Capture the cell that displays the provided text and extract its (X, Y) central coordinate. 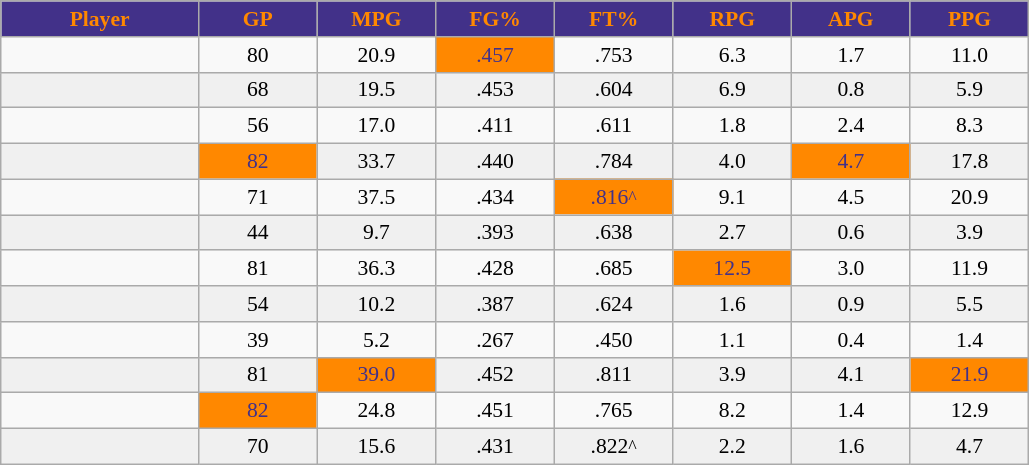
0.4 (852, 340)
.428 (496, 269)
.457 (496, 55)
.453 (496, 90)
MPG (376, 19)
44 (258, 233)
0.8 (852, 90)
10.2 (376, 304)
.638 (614, 233)
54 (258, 304)
.604 (614, 90)
.611 (614, 126)
17.0 (376, 126)
17.8 (970, 162)
2.2 (732, 447)
FT% (614, 19)
6.3 (732, 55)
56 (258, 126)
12.5 (732, 269)
36.3 (376, 269)
FG% (496, 19)
5.5 (970, 304)
GP (258, 19)
PPG (970, 19)
39.0 (376, 375)
Player (100, 19)
APG (852, 19)
.624 (614, 304)
.393 (496, 233)
21.9 (970, 375)
.784 (614, 162)
12.9 (970, 411)
4.5 (852, 197)
.451 (496, 411)
24.8 (376, 411)
.685 (614, 269)
2.7 (732, 233)
.452 (496, 375)
4.0 (732, 162)
5.2 (376, 340)
.440 (496, 162)
.816^ (614, 197)
6.9 (732, 90)
2.4 (852, 126)
9.7 (376, 233)
1.1 (732, 340)
.753 (614, 55)
.411 (496, 126)
19.5 (376, 90)
71 (258, 197)
11.9 (970, 269)
11.0 (970, 55)
0.6 (852, 233)
.450 (614, 340)
.765 (614, 411)
68 (258, 90)
8.3 (970, 126)
9.1 (732, 197)
1.8 (732, 126)
80 (258, 55)
5.9 (970, 90)
.431 (496, 447)
4.1 (852, 375)
39 (258, 340)
37.5 (376, 197)
.267 (496, 340)
.387 (496, 304)
RPG (732, 19)
.811 (614, 375)
33.7 (376, 162)
3.0 (852, 269)
.434 (496, 197)
0.9 (852, 304)
1.7 (852, 55)
70 (258, 447)
.822^ (614, 447)
15.6 (376, 447)
8.2 (732, 411)
